Extract the [x, y] coordinate from the center of the cell holding the provided text.  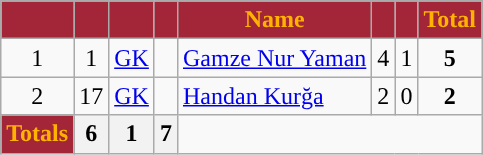
Gamze Nur Yaman [274, 58]
Handan Kurğa [274, 96]
4 [384, 58]
Totals [38, 134]
Name [274, 20]
17 [92, 96]
Total [450, 20]
7 [166, 134]
5 [450, 58]
6 [92, 134]
0 [406, 96]
